Detect which cell encompasses the target text, then output its (x, y) center coordinate. 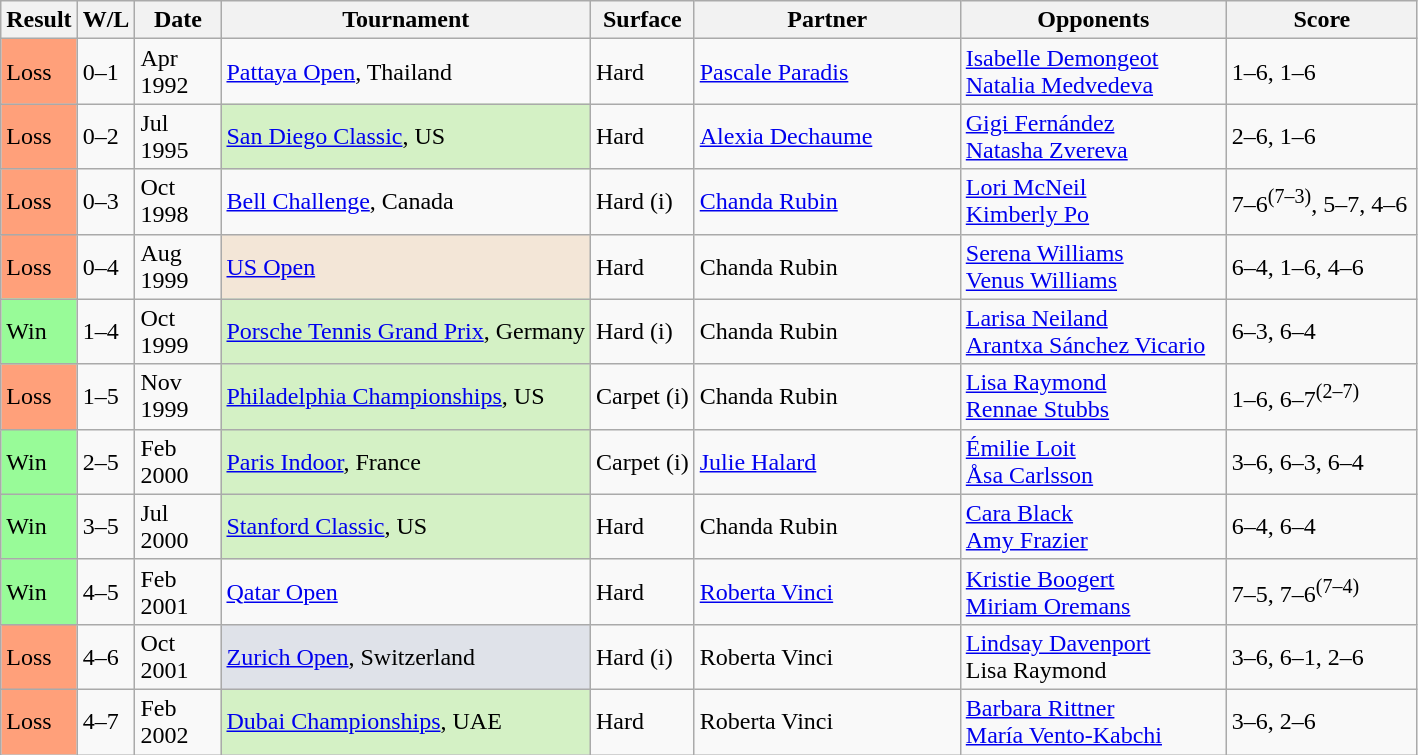
0–4 (106, 266)
Bell Challenge, Canada (406, 202)
Julie Halard (827, 462)
San Diego Classic, US (406, 136)
1–6, 6–7(2–7) (1322, 396)
1–6, 1–6 (1322, 72)
6–3, 6–4 (1322, 332)
Oct 2001 (178, 656)
1–5 (106, 396)
7–6(7–3), 5–7, 4–6 (1322, 202)
Feb 2001 (178, 592)
Serena Williams Venus Williams (1093, 266)
Score (1322, 20)
Feb 2000 (178, 462)
Philadelphia Championships, US (406, 396)
4–5 (106, 592)
Oct 1999 (178, 332)
Surface (643, 20)
W/L (106, 20)
Feb 2002 (178, 722)
Isabelle Demongeot Natalia Medvedeva (1093, 72)
Jul 2000 (178, 526)
Lisa Raymond Rennae Stubbs (1093, 396)
2–5 (106, 462)
0–1 (106, 72)
6–4, 6–4 (1322, 526)
6–4, 1–6, 4–6 (1322, 266)
Tournament (406, 20)
Émilie Loit Åsa Carlsson (1093, 462)
2–6, 1–6 (1322, 136)
Stanford Classic, US (406, 526)
Jul 1995 (178, 136)
Qatar Open (406, 592)
Result (39, 20)
4–7 (106, 722)
Zurich Open, Switzerland (406, 656)
Oct 1998 (178, 202)
3–6, 6–3, 6–4 (1322, 462)
Gigi Fernández Natasha Zvereva (1093, 136)
3–5 (106, 526)
Aug 1999 (178, 266)
Lori McNeil Kimberly Po (1093, 202)
Pattaya Open, Thailand (406, 72)
Apr 1992 (178, 72)
0–2 (106, 136)
Opponents (1093, 20)
Nov 1999 (178, 396)
1–4 (106, 332)
Larisa Neiland Arantxa Sánchez Vicario (1093, 332)
Lindsay Davenport Lisa Raymond (1093, 656)
7–5, 7–6(7–4) (1322, 592)
Porsche Tennis Grand Prix, Germany (406, 332)
4–6 (106, 656)
Barbara Rittner María Vento-Kabchi (1093, 722)
Paris Indoor, France (406, 462)
Date (178, 20)
Kristie Boogert Miriam Oremans (1093, 592)
US Open (406, 266)
Partner (827, 20)
Pascale Paradis (827, 72)
3–6, 6–1, 2–6 (1322, 656)
Dubai Championships, UAE (406, 722)
Alexia Dechaume (827, 136)
Cara Black Amy Frazier (1093, 526)
0–3 (106, 202)
3–6, 2–6 (1322, 722)
